Pinpoint the cell where the given text exists, returning its [X, Y] midpoint coordinate. 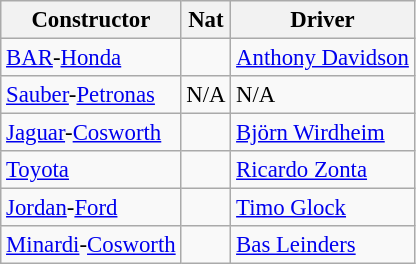
Driver [322, 20]
Bas Leinders [322, 245]
Timo Glock [322, 208]
Constructor [91, 20]
Minardi-Cosworth [91, 245]
Jordan-Ford [91, 208]
Anthony Davidson [322, 58]
Toyota [91, 170]
BAR-Honda [91, 58]
Sauber-Petronas [91, 95]
Jaguar-Cosworth [91, 133]
Nat [206, 20]
Ricardo Zonta [322, 170]
Björn Wirdheim [322, 133]
